Return the [x, y] coordinate for the center point of the cell that contains the specified text.  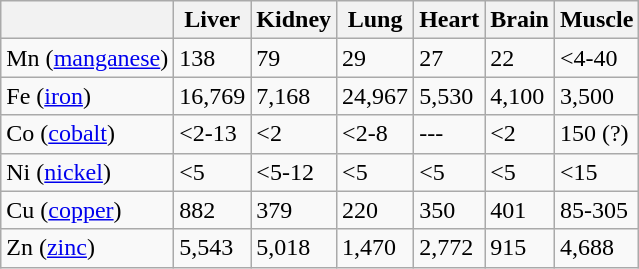
Kidney [294, 20]
350 [450, 210]
27 [450, 58]
Liver [212, 20]
Fe (iron) [88, 96]
4,688 [596, 248]
--- [450, 134]
29 [376, 58]
5,018 [294, 248]
Ni (nickel) [88, 172]
<15 [596, 172]
401 [520, 210]
Muscle [596, 20]
Co (cobalt) [88, 134]
Lung [376, 20]
79 [294, 58]
Zn (zinc) [88, 248]
4,100 [520, 96]
16,769 [212, 96]
<2-8 [376, 134]
220 [376, 210]
24,967 [376, 96]
7,168 [294, 96]
379 [294, 210]
5,543 [212, 248]
85-305 [596, 210]
<4-40 [596, 58]
2,772 [450, 248]
<2-13 [212, 134]
138 [212, 58]
3,500 [596, 96]
1,470 [376, 248]
Brain [520, 20]
22 [520, 58]
Cu (copper) [88, 210]
882 [212, 210]
915 [520, 248]
Mn (manganese) [88, 58]
150 (?) [596, 134]
<5-12 [294, 172]
5,530 [450, 96]
Heart [450, 20]
